Capture the cell that displays the provided text and extract its [x, y] central coordinate. 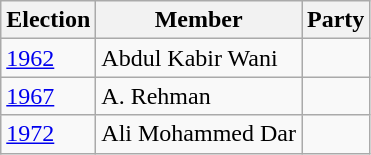
Election [48, 20]
Member [199, 20]
A. Rehman [199, 96]
Ali Mohammed Dar [199, 134]
1967 [48, 96]
Party [336, 20]
Abdul Kabir Wani [199, 58]
1972 [48, 134]
1962 [48, 58]
